Pinpoint the cell where the given text exists, returning its (X, Y) midpoint coordinate. 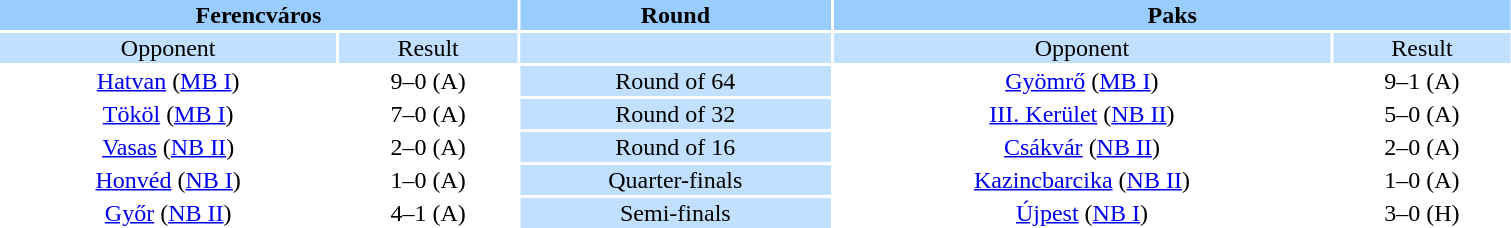
Győr (NB II) (168, 213)
Újpest (NB I) (1082, 213)
Semi-finals (676, 213)
5–0 (A) (1422, 114)
Paks (1172, 15)
Gyömrő (MB I) (1082, 81)
Tököl (MB I) (168, 114)
7–0 (A) (428, 114)
3–0 (H) (1422, 213)
Vasas (NB II) (168, 147)
9–1 (A) (1422, 81)
Round of 64 (676, 81)
Round (676, 15)
4–1 (A) (428, 213)
Quarter-finals (676, 180)
9–0 (A) (428, 81)
III. Kerület (NB II) (1082, 114)
Kazincbarcika (NB II) (1082, 180)
Csákvár (NB II) (1082, 147)
Ferencváros (258, 15)
Round of 32 (676, 114)
Honvéd (NB I) (168, 180)
Hatvan (MB I) (168, 81)
Round of 16 (676, 147)
